Capture the cell that displays the provided text and extract its (x, y) central coordinate. 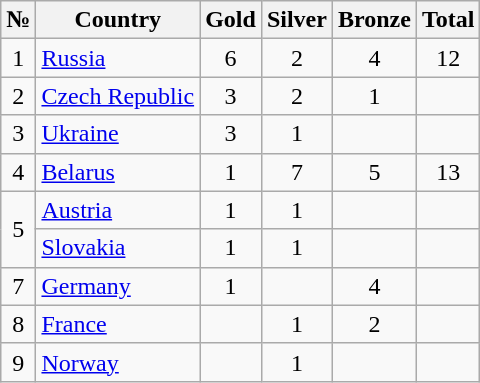
Russia (118, 58)
France (118, 324)
13 (448, 172)
Belarus (118, 172)
Total (448, 20)
Ukraine (118, 134)
12 (448, 58)
Silver (296, 20)
Germany (118, 286)
Czech Republic (118, 96)
8 (18, 324)
Country (118, 20)
№ (18, 20)
Slovakia (118, 248)
Norway (118, 362)
Gold (231, 20)
6 (231, 58)
Austria (118, 210)
9 (18, 362)
Bronze (374, 20)
